Return [x, y] of the center of cell containing provided text 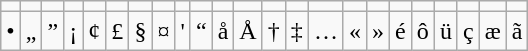
å [223, 31]
„ [31, 31]
§ [140, 31]
' [182, 31]
† [274, 31]
¤ [164, 31]
¡ [74, 31]
£ [118, 31]
” [53, 31]
ç [468, 31]
“ [201, 31]
é [401, 31]
• [10, 31]
» [378, 31]
æ [492, 31]
… [326, 31]
« [354, 31]
‡ [296, 31]
ã [517, 31]
Å [248, 31]
¢ [94, 31]
ü [446, 31]
ô [422, 31]
